Provide the (x, y) coordinate of the cell's center where the given text is located.  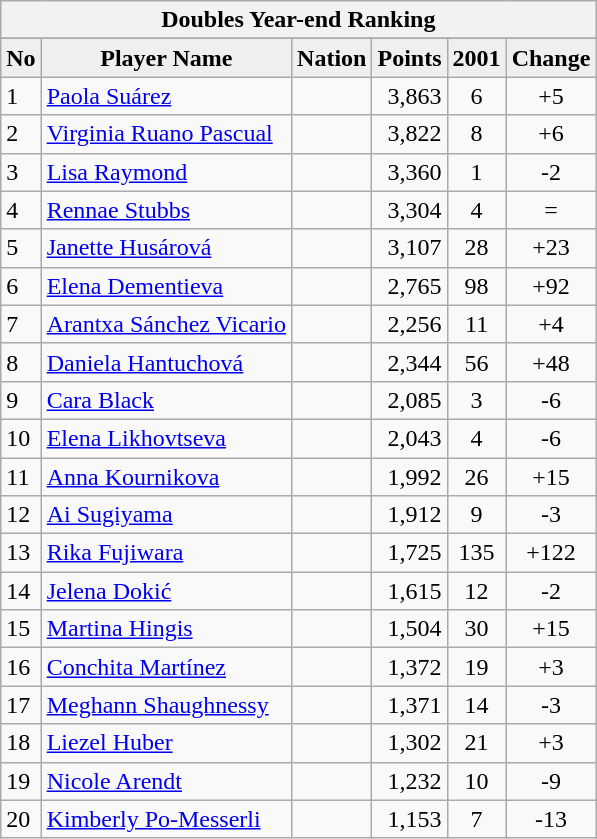
20 (21, 819)
Nation (332, 58)
Liezel Huber (166, 743)
3,107 (410, 248)
13 (21, 553)
Rennae Stubbs (166, 210)
1,153 (410, 819)
98 (476, 286)
+6 (551, 134)
15 (21, 629)
+122 (551, 553)
+5 (551, 96)
1,302 (410, 743)
3,822 (410, 134)
Doubles Year-end Ranking (298, 20)
1,992 (410, 477)
17 (21, 705)
1,232 (410, 781)
3,360 (410, 172)
+4 (551, 324)
= (551, 210)
16 (21, 667)
-9 (551, 781)
1,504 (410, 629)
28 (476, 248)
Points (410, 58)
Cara Black (166, 400)
26 (476, 477)
Change (551, 58)
2,765 (410, 286)
2,256 (410, 324)
Nicole Arendt (166, 781)
+48 (551, 362)
2,085 (410, 400)
Anna Kournikova (166, 477)
1,371 (410, 705)
Lisa Raymond (166, 172)
135 (476, 553)
Martina Hingis (166, 629)
Meghann Shaughnessy (166, 705)
1,912 (410, 515)
Ai Sugiyama (166, 515)
Kimberly Po-Messerli (166, 819)
Conchita Martínez (166, 667)
Rika Fujiwara (166, 553)
1,615 (410, 591)
+92 (551, 286)
2,344 (410, 362)
Paola Suárez (166, 96)
Elena Dementieva (166, 286)
5 (21, 248)
2,043 (410, 438)
3,863 (410, 96)
30 (476, 629)
Jelena Dokić (166, 591)
1,372 (410, 667)
Janette Husárová (166, 248)
2001 (476, 58)
Virginia Ruano Pascual (166, 134)
No (21, 58)
2 (21, 134)
18 (21, 743)
Player Name (166, 58)
Daniela Hantuchová (166, 362)
56 (476, 362)
3,304 (410, 210)
Elena Likhovtseva (166, 438)
Arantxa Sánchez Vicario (166, 324)
-13 (551, 819)
+23 (551, 248)
21 (476, 743)
1,725 (410, 553)
